Find where the given text appears and provide that cell's center as [X, Y] coordinate. 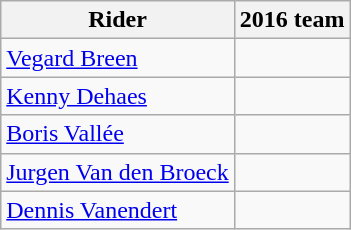
Vegard Breen [118, 58]
Dennis Vanendert [118, 210]
Jurgen Van den Broeck [118, 172]
Boris Vallée [118, 134]
Kenny Dehaes [118, 96]
2016 team [292, 20]
Rider [118, 20]
